From the cell containing the given text, extract its center point as (X, Y) coordinate. 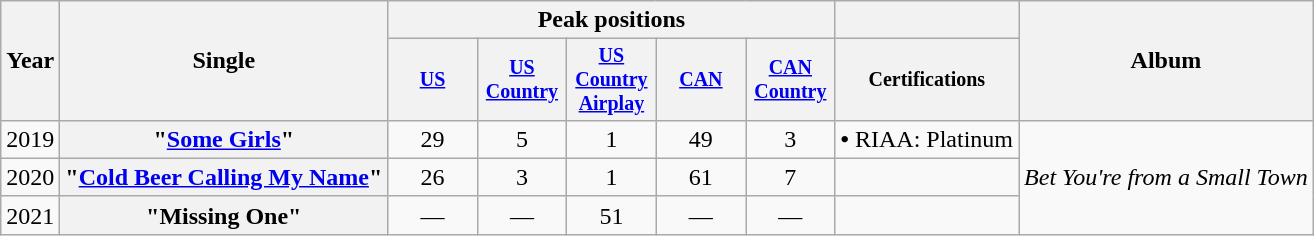
"Missing One" (224, 215)
61 (700, 177)
US Country Airplay (612, 80)
51 (612, 215)
26 (432, 177)
Year (30, 61)
CAN (700, 80)
2021 (30, 215)
Certifications (926, 80)
Peak positions (612, 20)
29 (432, 139)
2020 (30, 177)
5 (522, 139)
Single (224, 61)
Bet You're from a Small Town (1166, 177)
49 (700, 139)
• RIAA: Platinum (926, 139)
US Country (522, 80)
7 (790, 177)
CAN Country (790, 80)
"Cold Beer Calling My Name" (224, 177)
2019 (30, 139)
Album (1166, 61)
"Some Girls" (224, 139)
US (432, 80)
